Extract the [x, y] coordinate from the center of the cell holding the provided text.  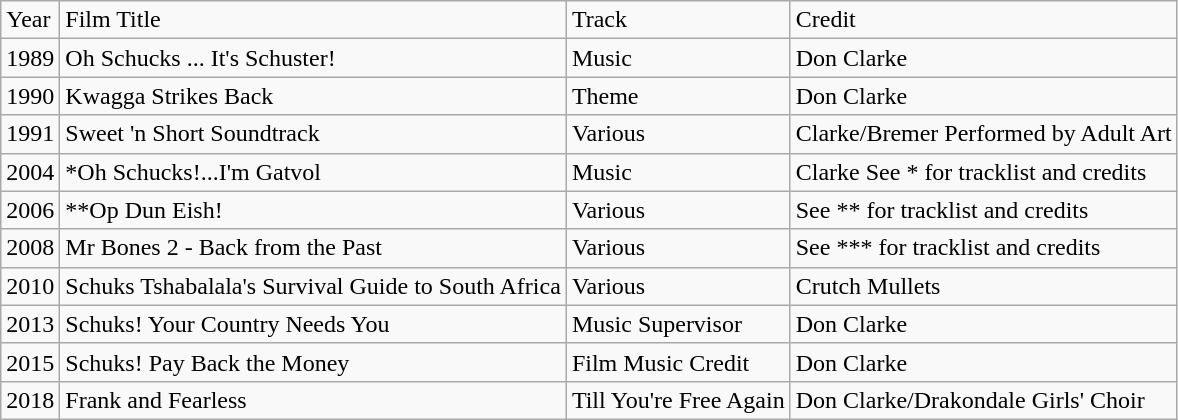
1990 [30, 96]
2015 [30, 362]
See ** for tracklist and credits [984, 210]
**Op Dun Eish! [314, 210]
2006 [30, 210]
Crutch Mullets [984, 286]
Film Music Credit [678, 362]
2013 [30, 324]
Till You're Free Again [678, 400]
*Oh Schucks!...I'm Gatvol [314, 172]
Clarke See * for tracklist and credits [984, 172]
2004 [30, 172]
Clarke/Bremer Performed by Adult Art [984, 134]
Sweet 'n Short Soundtrack [314, 134]
Mr Bones 2 - Back from the Past [314, 248]
Music Supervisor [678, 324]
2018 [30, 400]
Schuks Tshabalala's Survival Guide to South Africa [314, 286]
2008 [30, 248]
See *** for tracklist and credits [984, 248]
Schuks! Your Country Needs You [314, 324]
Film Title [314, 20]
Oh Schucks ... It's Schuster! [314, 58]
Theme [678, 96]
Kwagga Strikes Back [314, 96]
Credit [984, 20]
Track [678, 20]
Schuks! Pay Back the Money [314, 362]
1989 [30, 58]
Year [30, 20]
Frank and Fearless [314, 400]
Don Clarke/Drakondale Girls' Choir [984, 400]
1991 [30, 134]
2010 [30, 286]
